Capture the cell that displays the provided text and extract its (X, Y) central coordinate. 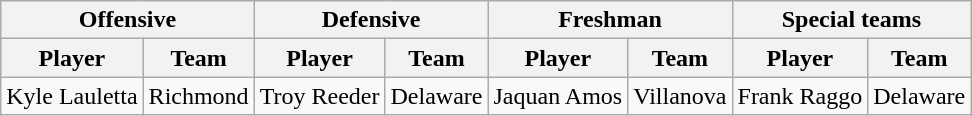
Villanova (680, 96)
Jaquan Amos (558, 96)
Special teams (852, 20)
Defensive (371, 20)
Frank Raggo (800, 96)
Richmond (198, 96)
Freshman (610, 20)
Kyle Lauletta (72, 96)
Troy Reeder (320, 96)
Offensive (128, 20)
